From the cell containing the given text, extract its center point as [X, Y] coordinate. 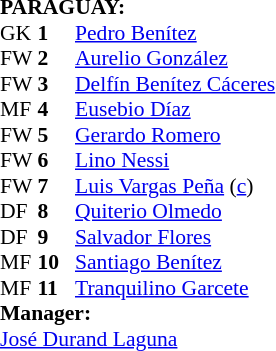
2 [57, 59]
Luis Vargas Peña (c) [175, 186]
10 [57, 263]
GK [19, 33]
Salvador Flores [175, 237]
Tranquilino Garcete [175, 288]
9 [57, 237]
5 [57, 135]
Delfín Benítez Cáceres [175, 84]
Pedro Benítez [175, 33]
3 [57, 84]
Manager: [138, 313]
11 [57, 288]
Lino Nessi [175, 161]
Santiago Benítez [175, 263]
1 [57, 33]
Quiterio Olmedo [175, 211]
Eusebio Díaz [175, 109]
Gerardo Romero [175, 135]
7 [57, 186]
4 [57, 109]
8 [57, 211]
6 [57, 161]
Aurelio González [175, 59]
